Extract the [X, Y] coordinate from the center of the cell holding the provided text.  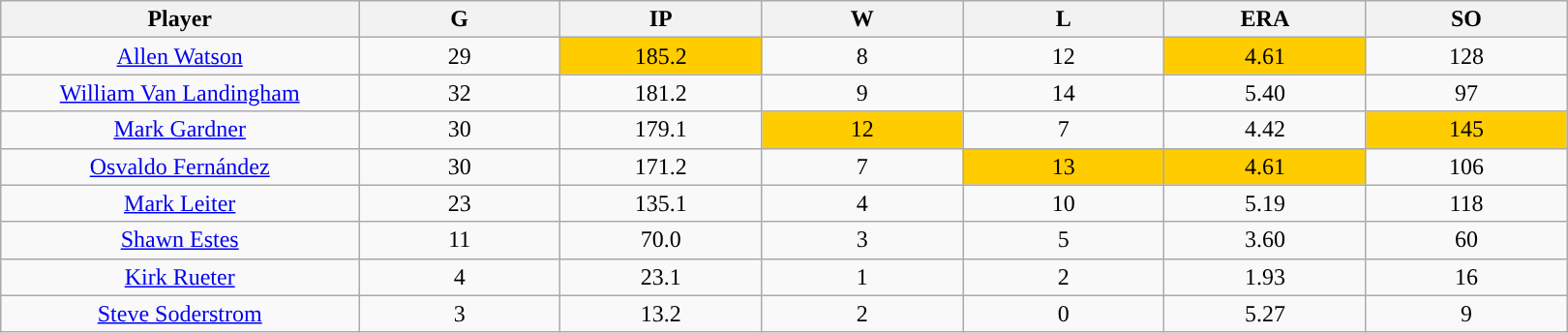
10 [1064, 203]
8 [862, 56]
1.93 [1265, 277]
William Van Landingham [180, 93]
60 [1466, 240]
W [862, 19]
3.60 [1265, 240]
Shawn Estes [180, 240]
Mark Gardner [180, 130]
185.2 [661, 56]
97 [1466, 93]
13.2 [661, 314]
14 [1064, 93]
181.2 [661, 93]
128 [1466, 56]
Osvaldo Fernández [180, 166]
IP [661, 19]
1 [862, 277]
29 [460, 56]
70.0 [661, 240]
G [460, 19]
5.27 [1265, 314]
118 [1466, 203]
145 [1466, 130]
16 [1466, 277]
23.1 [661, 277]
11 [460, 240]
L [1064, 19]
179.1 [661, 130]
Kirk Rueter [180, 277]
Steve Soderstrom [180, 314]
0 [1064, 314]
Allen Watson [180, 56]
5 [1064, 240]
13 [1064, 166]
4.42 [1265, 130]
171.2 [661, 166]
SO [1466, 19]
23 [460, 203]
5.19 [1265, 203]
5.40 [1265, 93]
135.1 [661, 203]
106 [1466, 166]
32 [460, 93]
ERA [1265, 19]
Mark Leiter [180, 203]
Player [180, 19]
